Return the [X, Y] coordinate for the center point of the cell that contains the specified text.  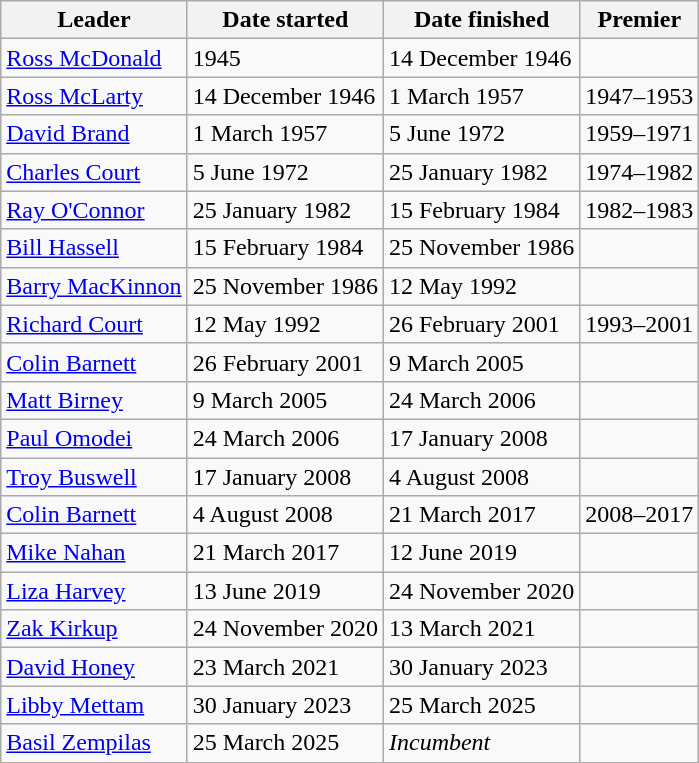
Bill Hassell [94, 248]
13 March 2021 [481, 629]
Charles Court [94, 172]
David Brand [94, 134]
1974–1982 [640, 172]
1993–2001 [640, 324]
Mike Nahan [94, 553]
1947–1953 [640, 96]
23 March 2021 [285, 667]
Matt Birney [94, 400]
Basil Zempilas [94, 743]
Troy Buswell [94, 477]
Leader [94, 20]
Zak Kirkup [94, 629]
12 June 2019 [481, 553]
1945 [285, 58]
Barry MacKinnon [94, 286]
Ray O'Connor [94, 210]
Premier [640, 20]
13 June 2019 [285, 591]
1982–1983 [640, 210]
Richard Court [94, 324]
Paul Omodei [94, 438]
Incumbent [481, 743]
Ross McLarty [94, 96]
David Honey [94, 667]
Date started [285, 20]
Date finished [481, 20]
Ross McDonald [94, 58]
1959–1971 [640, 134]
Libby Mettam [94, 705]
2008–2017 [640, 515]
Liza Harvey [94, 591]
